Locate the cell with the specified text and output its (x, y) center coordinate. 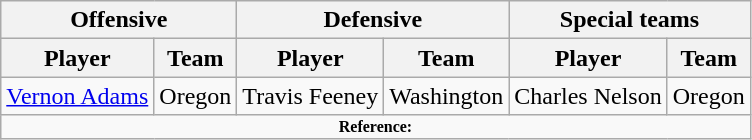
Travis Feeney (310, 96)
Washington (446, 96)
Defensive (373, 20)
Vernon Adams (78, 96)
Charles Nelson (588, 96)
Offensive (119, 20)
Special teams (630, 20)
Reference: (376, 127)
